From the cell containing the given text, extract its center point as [X, Y] coordinate. 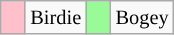
Birdie [56, 17]
Bogey [142, 17]
